For the text-containing cell, return its midpoint in (X, Y) coordinate format. 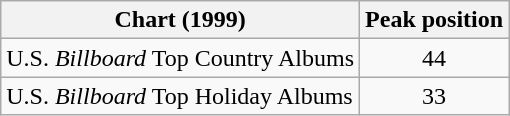
Chart (1999) (180, 20)
U.S. Billboard Top Country Albums (180, 58)
Peak position (434, 20)
33 (434, 96)
U.S. Billboard Top Holiday Albums (180, 96)
44 (434, 58)
